Search for the cell housing the specified text and yield its (X, Y) center coordinate. 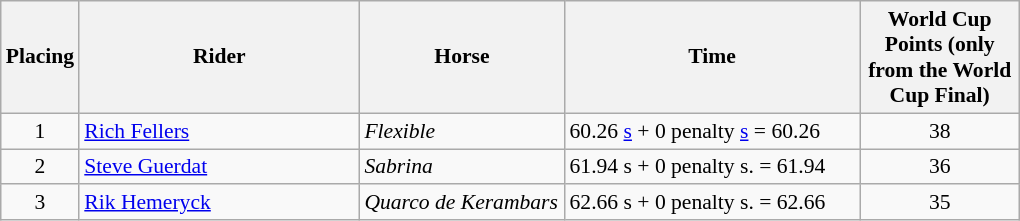
60.26 s + 0 penalty s = 60.26 (712, 131)
Rik Hemeryck (219, 203)
Sabrina (462, 167)
1 (40, 131)
Rider (219, 57)
Time (712, 57)
Placing (40, 57)
Rich Fellers (219, 131)
38 (940, 131)
Horse (462, 57)
61.94 s + 0 penalty s. = 61.94 (712, 167)
36 (940, 167)
62.66 s + 0 penalty s. = 62.66 (712, 203)
Flexible (462, 131)
3 (40, 203)
2 (40, 167)
World Cup Points (only from the World Cup Final) (940, 57)
Quarco de Kerambars (462, 203)
Steve Guerdat (219, 167)
35 (940, 203)
